Pinpoint the cell where the given text exists, returning its [x, y] midpoint coordinate. 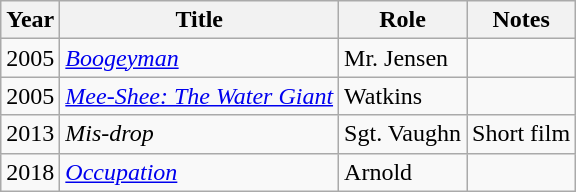
Sgt. Vaughn [403, 134]
Notes [522, 20]
Short film [522, 134]
2018 [30, 172]
Arnold [403, 172]
2013 [30, 134]
Mis-drop [200, 134]
Mr. Jensen [403, 58]
Mee-Shee: The Water Giant [200, 96]
Watkins [403, 96]
Year [30, 20]
Occupation [200, 172]
Title [200, 20]
Role [403, 20]
Boogeyman [200, 58]
